Extract the [X, Y] coordinate from the center of the cell holding the provided text.  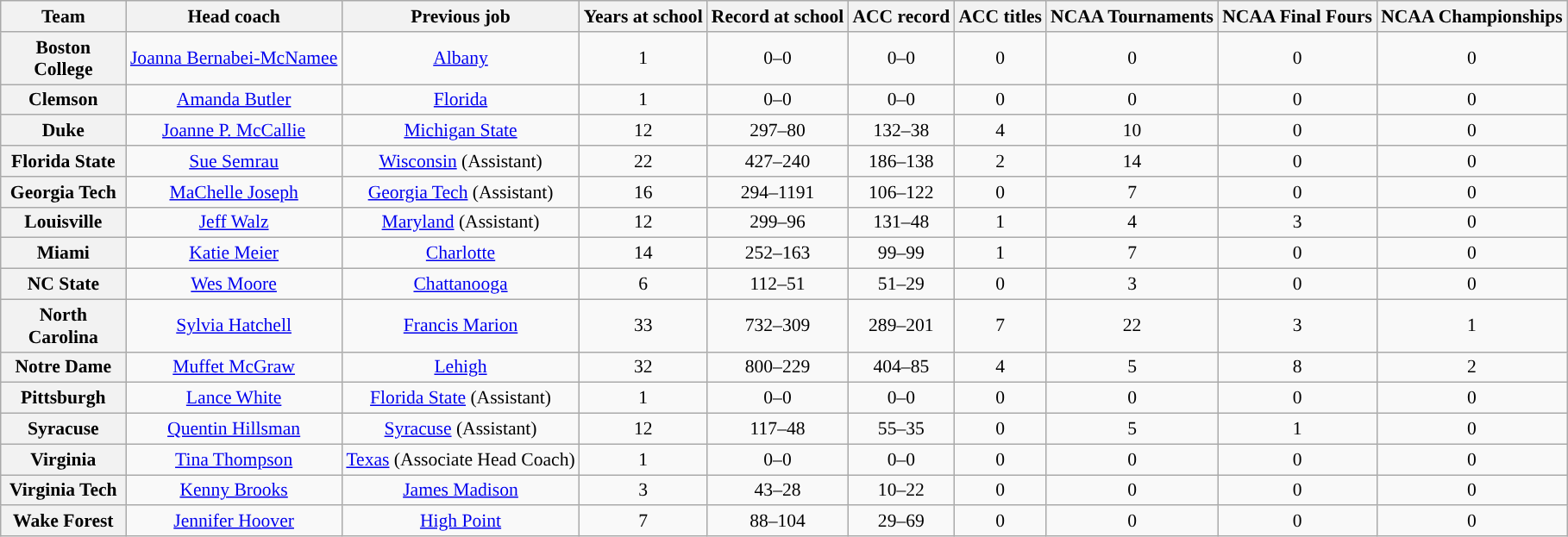
106–122 [900, 192]
8 [1297, 367]
Charlotte [461, 253]
Duke [64, 131]
Head coach [234, 16]
117–48 [778, 429]
Boston College [64, 59]
297–80 [778, 131]
16 [643, 192]
Michigan State [461, 131]
Albany [461, 59]
NCAA Tournaments [1132, 16]
732–309 [778, 326]
10–22 [900, 490]
Record at school [778, 16]
55–35 [900, 429]
99–99 [900, 253]
Tina Thompson [234, 459]
MaChelle Joseph [234, 192]
Syracuse [64, 429]
132–38 [900, 131]
299–96 [778, 222]
Previous job [461, 16]
NCAA Final Fours [1297, 16]
NC State [64, 284]
427–240 [778, 161]
ACC titles [1000, 16]
Lehigh [461, 367]
High Point [461, 521]
10 [1132, 131]
Kenny Brooks [234, 490]
Syracuse (Assistant) [461, 429]
112–51 [778, 284]
Jennifer Hoover [234, 521]
Wake Forest [64, 521]
Texas (Associate Head Coach) [461, 459]
North Carolina [64, 326]
289–201 [900, 326]
Team [64, 16]
Quentin Hillsman [234, 429]
Virginia [64, 459]
NCAA Championships [1471, 16]
Maryland (Assistant) [461, 222]
Amanda Butler [234, 100]
Florida State [64, 161]
James Madison [461, 490]
Years at school [643, 16]
Georgia Tech [64, 192]
Georgia Tech (Assistant) [461, 192]
800–229 [778, 367]
6 [643, 284]
Wisconsin (Assistant) [461, 161]
Lance White [234, 398]
186–138 [900, 161]
Pittsburgh [64, 398]
404–85 [900, 367]
Joanne P. McCallie [234, 131]
252–163 [778, 253]
Clemson [64, 100]
88–104 [778, 521]
51–29 [900, 284]
33 [643, 326]
Sylvia Hatchell [234, 326]
294–1191 [778, 192]
Francis Marion [461, 326]
Wes Moore [234, 284]
Chattanooga [461, 284]
Louisville [64, 222]
32 [643, 367]
Sue Semrau [234, 161]
Florida [461, 100]
Muffet McGraw [234, 367]
29–69 [900, 521]
Florida State (Assistant) [461, 398]
ACC record [900, 16]
Jeff Walz [234, 222]
131–48 [900, 222]
43–28 [778, 490]
Virginia Tech [64, 490]
Joanna Bernabei-McNamee [234, 59]
Katie Meier [234, 253]
Miami [64, 253]
Notre Dame [64, 367]
